Return the [x, y] coordinate for the center point of the cell that contains the specified text.  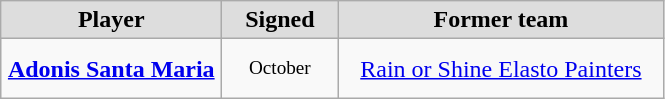
Rain or Shine Elasto Painters [501, 69]
October [280, 69]
Former team [501, 20]
Signed [280, 20]
Player [112, 20]
Adonis Santa Maria [112, 69]
